Identify which cell holds the provided text, then report its [X, Y] central coordinate. 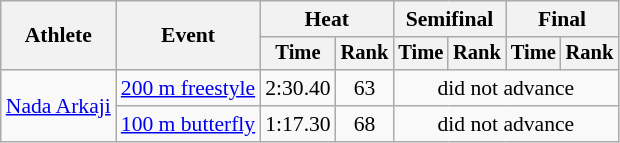
63 [365, 88]
200 m freestyle [188, 88]
Nada Arkaji [58, 106]
100 m butterfly [188, 124]
Athlete [58, 36]
68 [365, 124]
2:30.40 [298, 88]
Heat [326, 19]
1:17.30 [298, 124]
Event [188, 36]
Semifinal [449, 19]
Final [562, 19]
